For the text-containing cell, return its midpoint in (x, y) coordinate format. 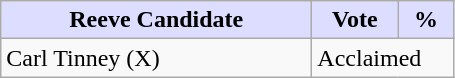
Carl Tinney (X) (156, 58)
% (426, 20)
Vote (355, 20)
Acclaimed (383, 58)
Reeve Candidate (156, 20)
